Return the [x, y] coordinate for the center point of the cell that contains the specified text.  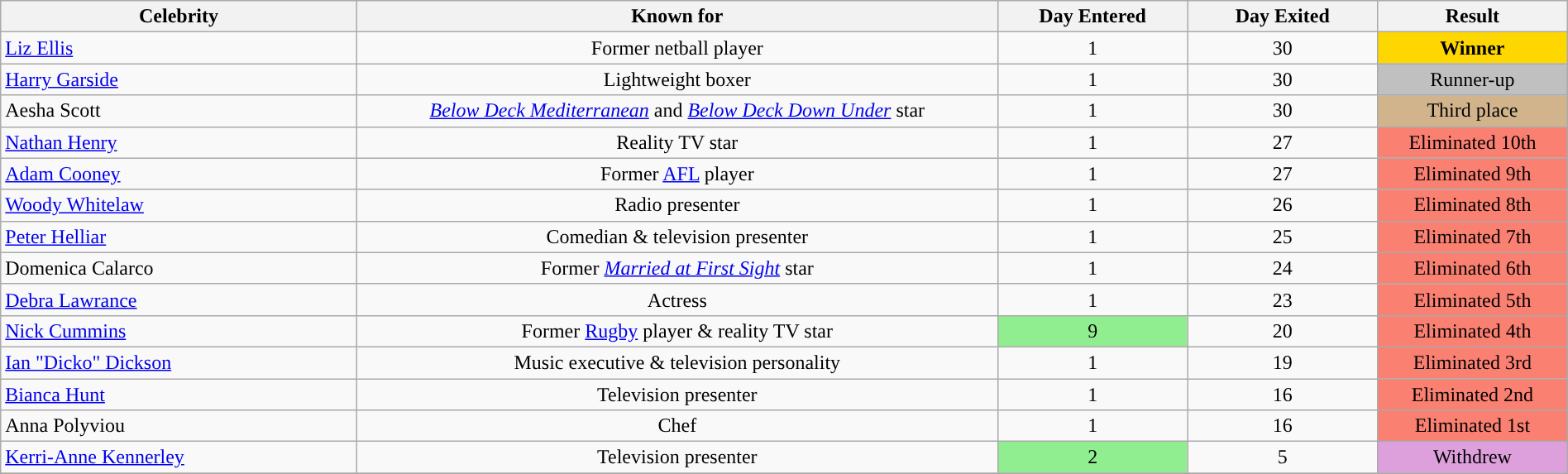
Runner-up [1473, 79]
Nathan Henry [179, 142]
Former Rugby player & reality TV star [676, 331]
Anna Polyviou [179, 426]
Reality TV star [676, 142]
Eliminated 10th [1473, 142]
Aesha Scott [179, 111]
Known for [676, 17]
Day Exited [1283, 17]
5 [1283, 457]
Eliminated 3rd [1473, 362]
Actress [676, 299]
Eliminated 1st [1473, 426]
Eliminated 9th [1473, 174]
Adam Cooney [179, 174]
Harry Garside [179, 79]
Eliminated 8th [1473, 205]
23 [1283, 299]
Lightweight boxer [676, 79]
2 [1092, 457]
Withdrew [1473, 457]
Debra Lawrance [179, 299]
25 [1283, 237]
Music executive & television personality [676, 362]
19 [1283, 362]
Liz Ellis [179, 48]
Former Married at First Sight star [676, 268]
Eliminated 4th [1473, 331]
Radio presenter [676, 205]
Domenica Calarco [179, 268]
Ian "Dicko" Dickson [179, 362]
9 [1092, 331]
24 [1283, 268]
Woody Whitelaw [179, 205]
Former netball player [676, 48]
Comedian & television presenter [676, 237]
Eliminated 2nd [1473, 395]
Day Entered [1092, 17]
Winner [1473, 48]
Result [1473, 17]
Eliminated 7th [1473, 237]
20 [1283, 331]
Nick Cummins [179, 331]
Below Deck Mediterranean and Below Deck Down Under star [676, 111]
Eliminated 6th [1473, 268]
Former AFL player [676, 174]
26 [1283, 205]
Chef [676, 426]
Peter Helliar [179, 237]
Third place [1473, 111]
Eliminated 5th [1473, 299]
Kerri-Anne Kennerley [179, 457]
Celebrity [179, 17]
Bianca Hunt [179, 395]
